Return the [x, y] coordinate for the center point of the cell that contains the specified text.  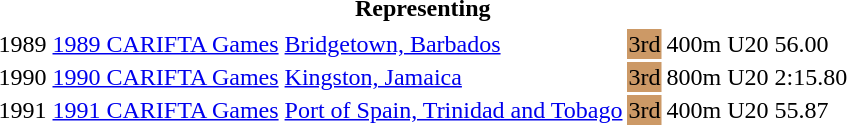
Kingston, Jamaica [454, 77]
Port of Spain, Trinidad and Tobago [454, 110]
1991 CARIFTA Games [166, 110]
1989 CARIFTA Games [166, 44]
Bridgetown, Barbados [454, 44]
800m U20 [718, 77]
1990 CARIFTA Games [166, 77]
